Provide the (x, y) coordinate of the cell's center where the given text is located.  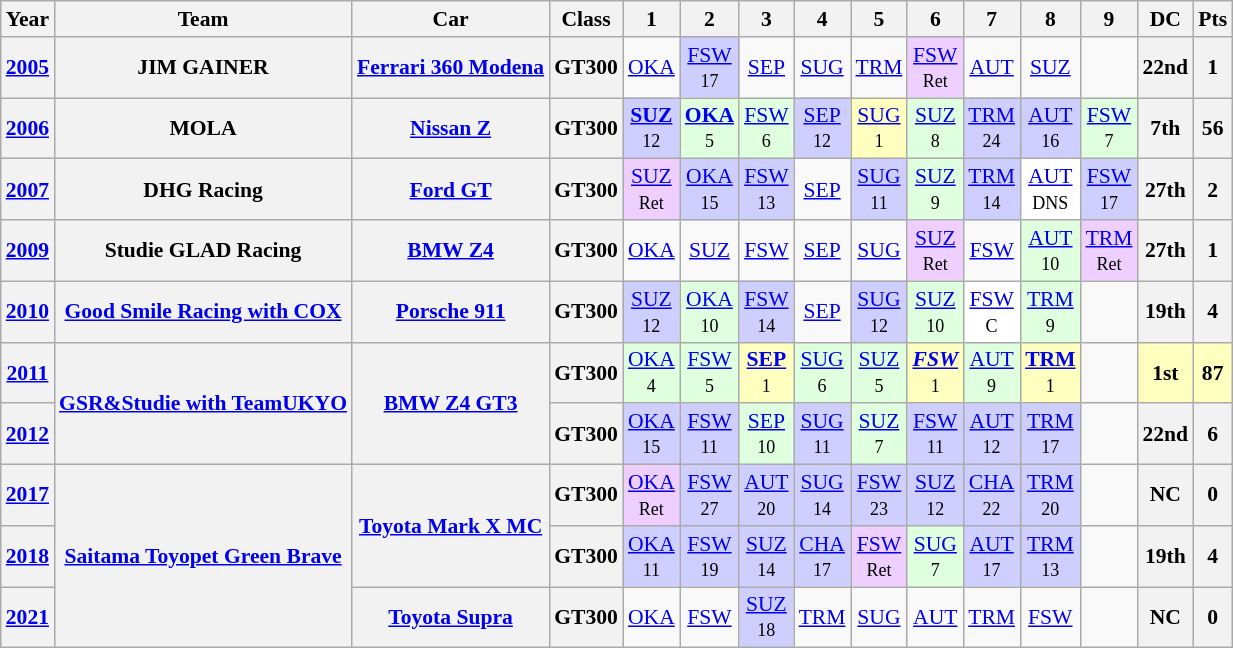
2006 (28, 128)
TRM1 (1050, 372)
AUT12 (992, 434)
MOLA (203, 128)
SUZ7 (880, 434)
SEP1 (766, 372)
Good Smile Racing with COX (203, 312)
Ford GT (450, 190)
AUT20 (766, 496)
Studie GLAD Racing (203, 250)
Ferrari 360 Modena (450, 68)
Saitama Toyopet Green Brave (203, 556)
Team (203, 19)
SUG6 (822, 372)
SUG1 (880, 128)
2010 (28, 312)
SUZ9 (935, 190)
2018 (28, 556)
56 (1212, 128)
Car (450, 19)
AUT17 (992, 556)
OKARet (652, 496)
JIM GAINER (203, 68)
GSR&Studie with TeamUKYO (203, 403)
FSWC (992, 312)
SUZ18 (766, 618)
SUG12 (880, 312)
SUZ8 (935, 128)
TRM17 (1050, 434)
TRM13 (1050, 556)
8 (1050, 19)
OKA5 (710, 128)
FSW6 (766, 128)
Porsche 911 (450, 312)
AUT10 (1050, 250)
2009 (28, 250)
AUTDNS (1050, 190)
TRM24 (992, 128)
Nissan Z (450, 128)
FSW23 (880, 496)
DHG Racing (203, 190)
OKA10 (710, 312)
AUT16 (1050, 128)
87 (1212, 372)
2007 (28, 190)
1st (1165, 372)
BMW Z4 GT3 (450, 403)
FSW27 (710, 496)
SUZ10 (935, 312)
FSW13 (766, 190)
2012 (28, 434)
SEP10 (766, 434)
TRM9 (1050, 312)
SEP12 (822, 128)
TRM14 (992, 190)
OKA11 (652, 556)
AUT9 (992, 372)
CHA22 (992, 496)
2021 (28, 618)
Pts (1212, 19)
CHA17 (822, 556)
FSW1 (935, 372)
SUZ14 (766, 556)
DC (1165, 19)
2011 (28, 372)
TRM20 (1050, 496)
SUZ5 (880, 372)
SUG14 (822, 496)
FSW5 (710, 372)
Toyota Supra (450, 618)
FSW19 (710, 556)
FSW7 (1110, 128)
BMW Z4 (450, 250)
FSW14 (766, 312)
TRMRet (1110, 250)
Year (28, 19)
7th (1165, 128)
2005 (28, 68)
7 (992, 19)
Toyota Mark X MC (450, 526)
2017 (28, 496)
3 (766, 19)
OKA4 (652, 372)
9 (1110, 19)
SUG7 (935, 556)
5 (880, 19)
Class (586, 19)
